Extract the (X, Y) coordinate from the center of the cell holding the provided text.  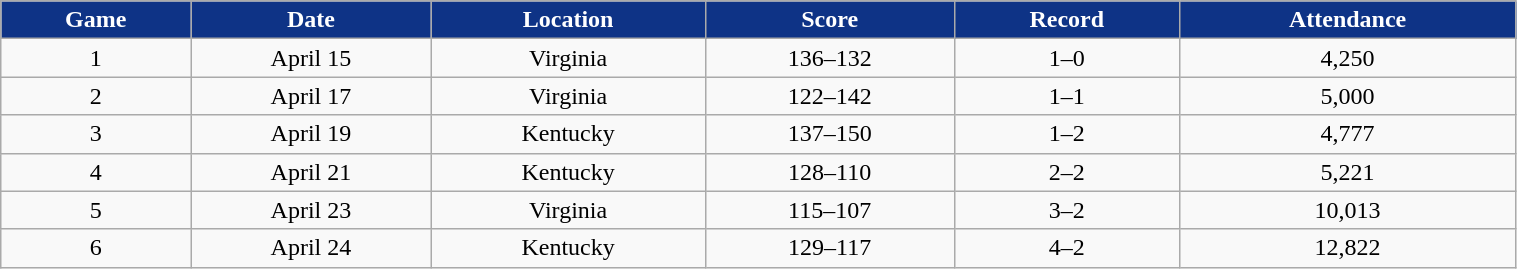
122–142 (830, 96)
1 (96, 58)
1–2 (1066, 134)
Location (568, 20)
12,822 (1348, 248)
115–107 (830, 210)
April 23 (312, 210)
4,250 (1348, 58)
2–2 (1066, 172)
6 (96, 248)
3 (96, 134)
April 24 (312, 248)
128–110 (830, 172)
April 19 (312, 134)
129–117 (830, 248)
5,000 (1348, 96)
4–2 (1066, 248)
Score (830, 20)
4,777 (1348, 134)
April 21 (312, 172)
3–2 (1066, 210)
Date (312, 20)
5,221 (1348, 172)
10,013 (1348, 210)
136–132 (830, 58)
April 17 (312, 96)
Attendance (1348, 20)
4 (96, 172)
1–0 (1066, 58)
April 15 (312, 58)
1–1 (1066, 96)
Game (96, 20)
137–150 (830, 134)
Record (1066, 20)
5 (96, 210)
2 (96, 96)
